Determine the (X, Y) coordinate at the center of the cell enclosing the given text.  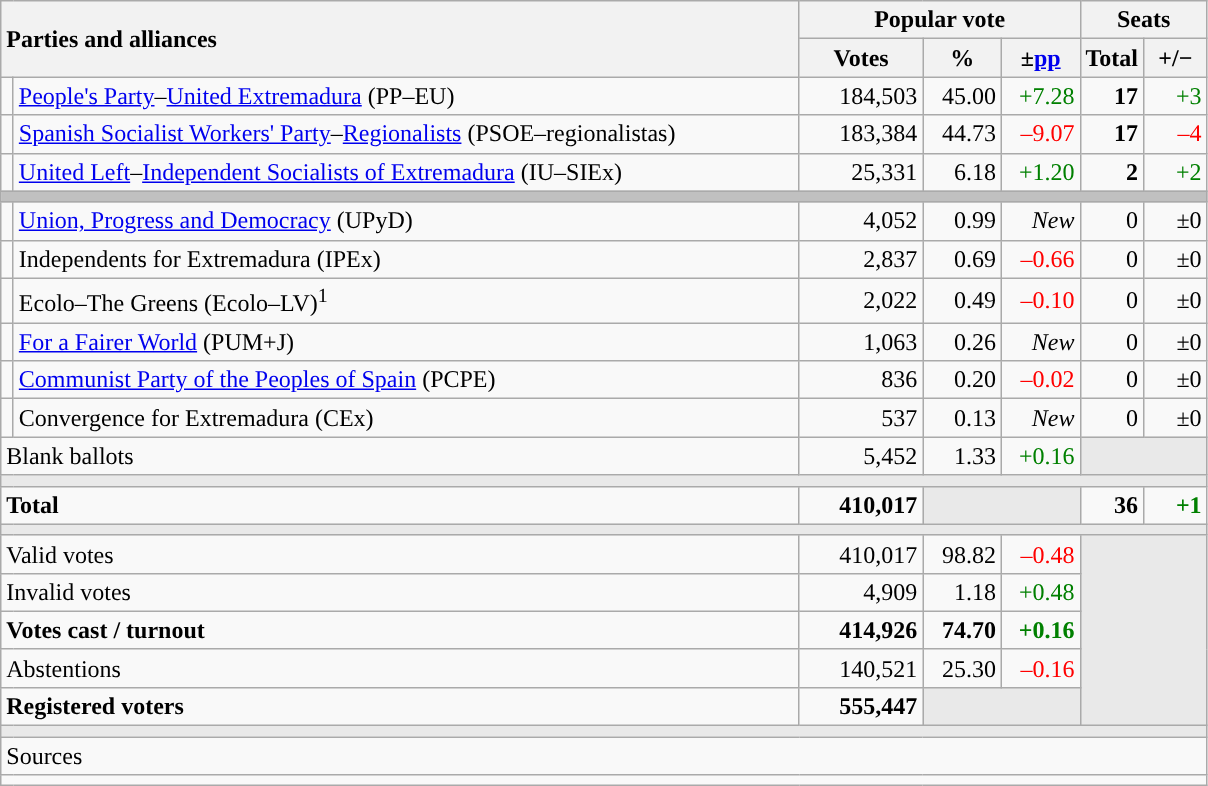
People's Party–United Extremadura (PP–EU) (406, 96)
Invalid votes (400, 592)
For a Fairer World (PUM+J) (406, 342)
2,022 (861, 300)
6.18 (962, 172)
44.73 (962, 134)
+1.20 (1040, 172)
0.49 (962, 300)
United Left–Independent Socialists of Extremadura (IU–SIEx) (406, 172)
555,447 (861, 706)
2 (1112, 172)
Independents for Extremadura (IPEx) (406, 259)
1.18 (962, 592)
Communist Party of the Peoples of Spain (PCPE) (406, 380)
0.99 (962, 221)
Union, Progress and Democracy (UPyD) (406, 221)
–4 (1176, 134)
+/− (1176, 58)
414,926 (861, 630)
4,052 (861, 221)
Sources (604, 756)
Blank ballots (400, 456)
–0.48 (1040, 554)
Votes (861, 58)
45.00 (962, 96)
+3 (1176, 96)
74.70 (962, 630)
–9.07 (1040, 134)
% (962, 58)
140,521 (861, 668)
0.20 (962, 380)
–0.16 (1040, 668)
+1 (1176, 505)
Registered voters (400, 706)
–0.10 (1040, 300)
4,909 (861, 592)
Popular vote (940, 20)
±pp (1040, 58)
Parties and alliances (400, 39)
+2 (1176, 172)
98.82 (962, 554)
–0.66 (1040, 259)
1,063 (861, 342)
0.69 (962, 259)
+7.28 (1040, 96)
537 (861, 418)
+0.48 (1040, 592)
2,837 (861, 259)
25.30 (962, 668)
Spanish Socialist Workers' Party–Regionalists (PSOE–regionalistas) (406, 134)
Convergence for Extremadura (CEx) (406, 418)
Votes cast / turnout (400, 630)
0.26 (962, 342)
–0.02 (1040, 380)
5,452 (861, 456)
0.13 (962, 418)
Valid votes (400, 554)
Abstentions (400, 668)
25,331 (861, 172)
Ecolo–The Greens (Ecolo–LV)1 (406, 300)
183,384 (861, 134)
36 (1112, 505)
1.33 (962, 456)
184,503 (861, 96)
836 (861, 380)
Seats (1144, 20)
